Find where the given text appears and provide that cell's center as [x, y] coordinate. 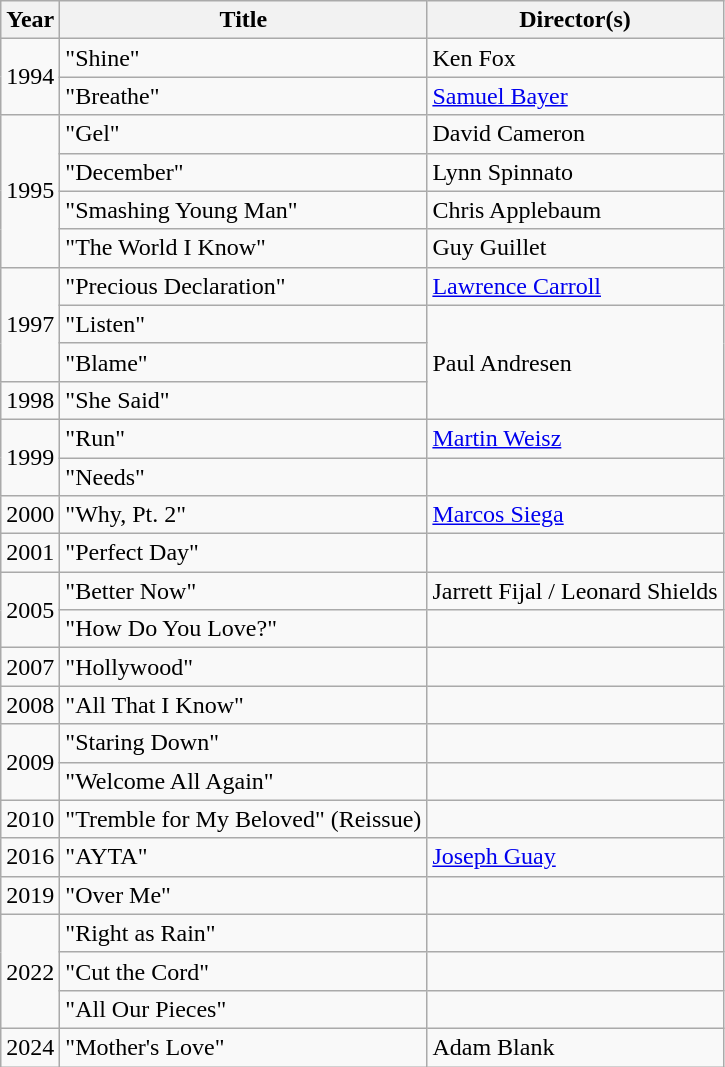
David Cameron [575, 134]
2010 [30, 819]
"Hollywood" [244, 667]
Paul Andresen [575, 362]
Ken Fox [575, 58]
2007 [30, 667]
"Cut the Cord" [244, 971]
Samuel Bayer [575, 96]
"Listen" [244, 324]
"How Do You Love?" [244, 629]
2001 [30, 553]
"Perfect Day" [244, 553]
Joseph Guay [575, 857]
"AYTA" [244, 857]
Director(s) [575, 20]
Martin Weisz [575, 438]
"Welcome All Again" [244, 781]
"Right as Rain" [244, 933]
Chris Applebaum [575, 210]
"All That I Know" [244, 705]
"Mother's Love" [244, 1047]
2019 [30, 895]
1994 [30, 77]
Guy Guillet [575, 248]
2008 [30, 705]
1995 [30, 191]
2000 [30, 515]
2016 [30, 857]
Title [244, 20]
"Needs" [244, 477]
"She Said" [244, 400]
2009 [30, 762]
1997 [30, 324]
"December" [244, 172]
"Over Me" [244, 895]
"Staring Down" [244, 743]
2024 [30, 1047]
"Better Now" [244, 591]
"Shine" [244, 58]
1998 [30, 400]
"Run" [244, 438]
"Tremble for My Beloved" (Reissue) [244, 819]
"The World I Know" [244, 248]
Lynn Spinnato [575, 172]
"Breathe" [244, 96]
Marcos Siega [575, 515]
2005 [30, 610]
2022 [30, 971]
Jarrett Fijal / Leonard Shields [575, 591]
"Precious Declaration" [244, 286]
"Gel" [244, 134]
Lawrence Carroll [575, 286]
1999 [30, 457]
Year [30, 20]
"Why, Pt. 2" [244, 515]
"Blame" [244, 362]
Adam Blank [575, 1047]
"All Our Pieces" [244, 1009]
"Smashing Young Man" [244, 210]
